Provide the (X, Y) coordinate of the cell's center where the given text is located.  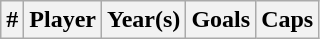
# (12, 20)
Player (63, 20)
Year(s) (144, 20)
Caps (288, 20)
Goals (221, 20)
